Capture the cell that displays the provided text and extract its (x, y) central coordinate. 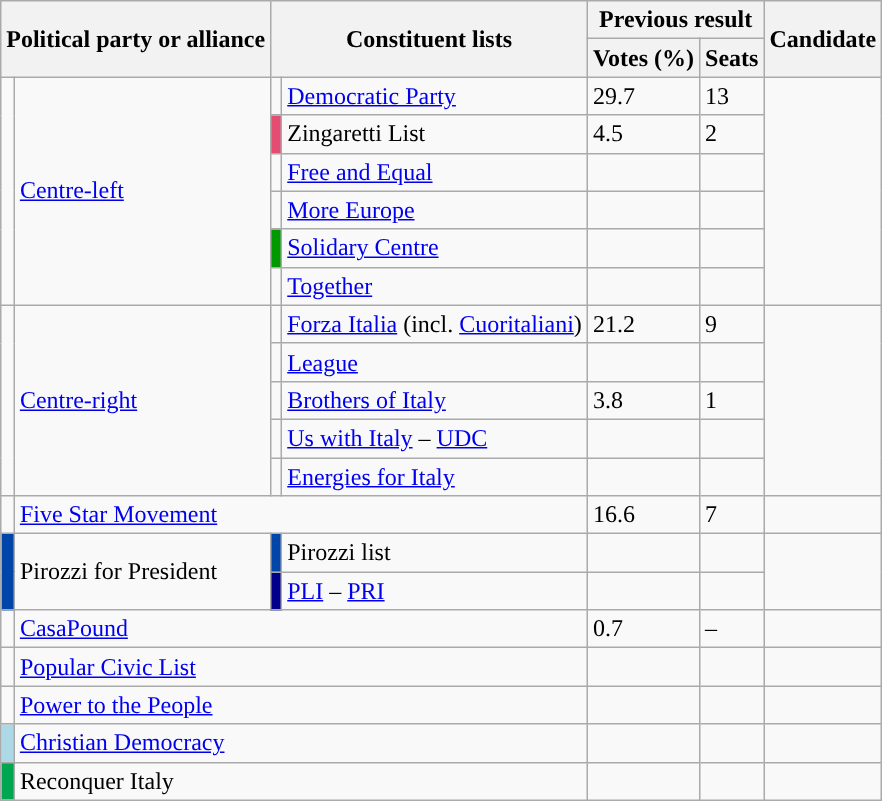
Us with Italy – UDC (435, 438)
Together (435, 286)
Seats (732, 58)
Energies for Italy (435, 477)
4.5 (643, 134)
Pirozzi list (435, 553)
0.7 (643, 629)
1 (732, 400)
Candidate (823, 39)
16.6 (643, 515)
2 (732, 134)
Pirozzi for President (142, 572)
Votes (%) (643, 58)
Christian Democracy (300, 743)
– (732, 629)
Centre-left (142, 191)
Constituent lists (430, 39)
21.2 (643, 324)
PLI – PRI (435, 591)
Popular Civic List (300, 667)
Reconquer Italy (300, 781)
League (435, 362)
3.8 (643, 400)
7 (732, 515)
Zingaretti List (435, 134)
13 (732, 96)
9 (732, 324)
Previous result (676, 20)
Democratic Party (435, 96)
Power to the People (300, 705)
Five Star Movement (300, 515)
Forza Italia (incl. Cuoritaliani) (435, 324)
Brothers of Italy (435, 400)
CasaPound (300, 629)
29.7 (643, 96)
Centre-right (142, 400)
More Europe (435, 210)
Free and Equal (435, 172)
Political party or alliance (136, 39)
Solidary Centre (435, 248)
